Capture the cell that displays the provided text and extract its (X, Y) central coordinate. 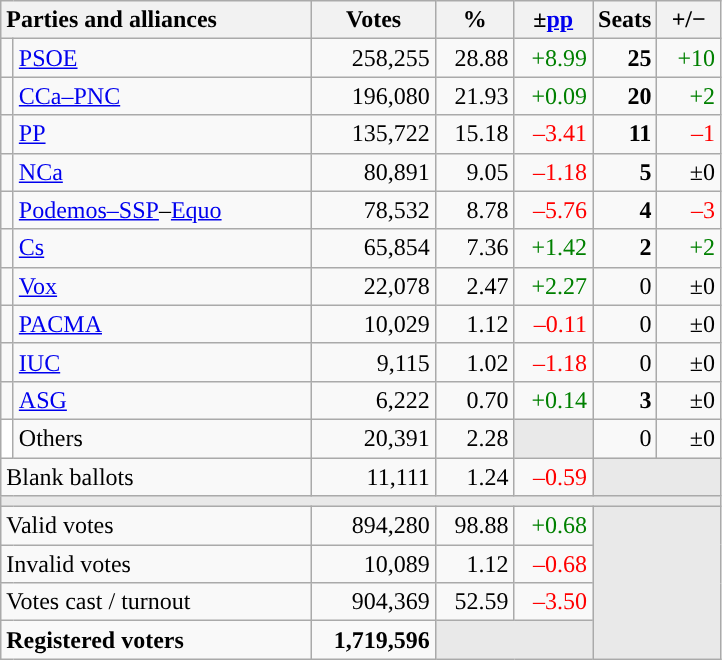
PP (162, 134)
–3 (689, 210)
1,719,596 (374, 640)
–1 (689, 134)
78,532 (374, 210)
2.28 (474, 438)
Votes (374, 20)
6,222 (374, 400)
15.18 (474, 134)
ASG (162, 400)
–3.41 (554, 134)
9.05 (474, 172)
NCa (162, 172)
+0.09 (554, 96)
135,722 (374, 134)
Others (162, 438)
+8.99 (554, 58)
–0.11 (554, 324)
894,280 (374, 526)
52.59 (474, 602)
Valid votes (156, 526)
10,089 (374, 564)
Vox (162, 286)
5 (624, 172)
10,029 (374, 324)
Blank ballots (156, 477)
21.93 (474, 96)
+/− (689, 20)
Podemos–SSP–Equo (162, 210)
65,854 (374, 248)
PSOE (162, 58)
+10 (689, 58)
11,111 (374, 477)
IUC (162, 362)
Seats (624, 20)
258,255 (374, 58)
PACMA (162, 324)
±pp (554, 20)
–3.50 (554, 602)
Parties and alliances (156, 20)
1.24 (474, 477)
7.36 (474, 248)
Votes cast / turnout (156, 602)
–0.68 (554, 564)
98.88 (474, 526)
20 (624, 96)
2 (624, 248)
9,115 (374, 362)
22,078 (374, 286)
+0.14 (554, 400)
4 (624, 210)
3 (624, 400)
+2.27 (554, 286)
20,391 (374, 438)
28.88 (474, 58)
8.78 (474, 210)
196,080 (374, 96)
–5.76 (554, 210)
80,891 (374, 172)
Registered voters (156, 640)
11 (624, 134)
2.47 (474, 286)
Invalid votes (156, 564)
+0.68 (554, 526)
–0.59 (554, 477)
0.70 (474, 400)
Cs (162, 248)
CCa–PNC (162, 96)
1.02 (474, 362)
25 (624, 58)
% (474, 20)
+1.42 (554, 248)
904,369 (374, 602)
